Provide the [X, Y] coordinate of the cell's center where the given text is located.  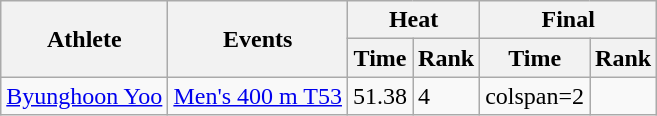
Athlete [84, 39]
Byunghoon Yoo [84, 96]
51.38 [380, 96]
Men's 400 m T53 [258, 96]
Final [568, 20]
4 [446, 96]
Events [258, 39]
Heat [413, 20]
colspan=2 [535, 96]
